Determine the [x, y] coordinate at the center of the cell enclosing the given text.  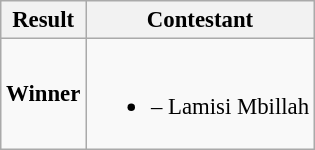
Result [44, 20]
Contestant [200, 20]
Winner [44, 94]
– Lamisi Mbillah [200, 94]
